Extract the [x, y] coordinate from the center of the cell holding the provided text.  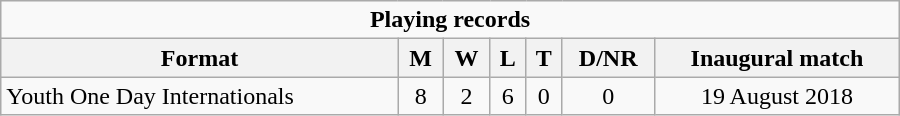
T [544, 58]
19 August 2018 [778, 96]
6 [508, 96]
D/NR [608, 58]
8 [420, 96]
W [466, 58]
M [420, 58]
Inaugural match [778, 58]
Format [200, 58]
Youth One Day Internationals [200, 96]
2 [466, 96]
L [508, 58]
Playing records [450, 20]
